Extract the (X, Y) coordinate from the center of the cell holding the provided text.  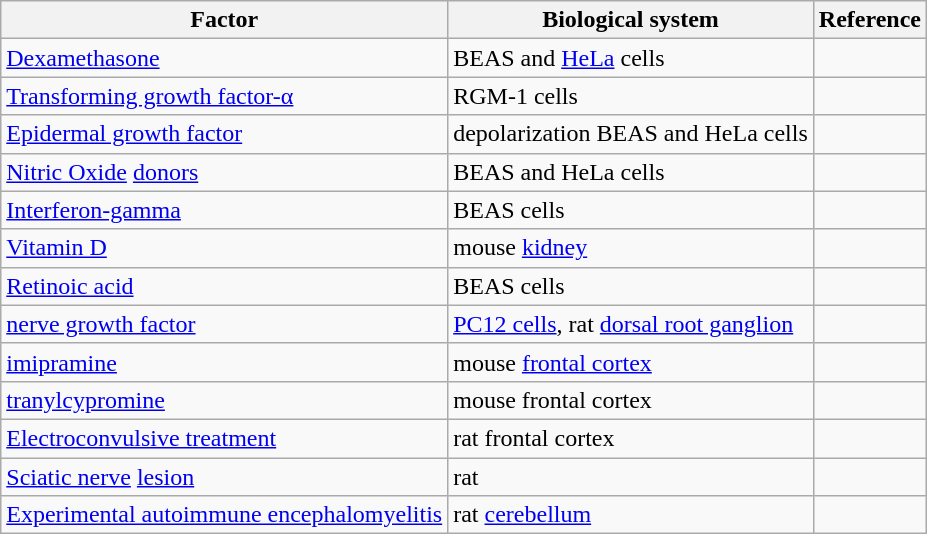
PC12 cells, rat dorsal root ganglion (631, 324)
Epidermal growth factor (224, 134)
tranylcypromine (224, 400)
Factor (224, 20)
Electroconvulsive treatment (224, 438)
Dexamethasone (224, 58)
Sciatic nerve lesion (224, 477)
Transforming growth factor-α (224, 96)
Biological system (631, 20)
RGM-1 cells (631, 96)
depolarization BEAS and HeLa cells (631, 134)
Nitric Oxide donors (224, 172)
rat frontal cortex (631, 438)
rat (631, 477)
mouse kidney (631, 248)
nerve growth factor (224, 324)
imipramine (224, 362)
Retinoic acid (224, 286)
Experimental autoimmune encephalomyelitis (224, 515)
rat cerebellum (631, 515)
Vitamin D (224, 248)
Reference (870, 20)
Interferon-gamma (224, 210)
